Determine the (x, y) coordinate at the center of the cell enclosing the given text.  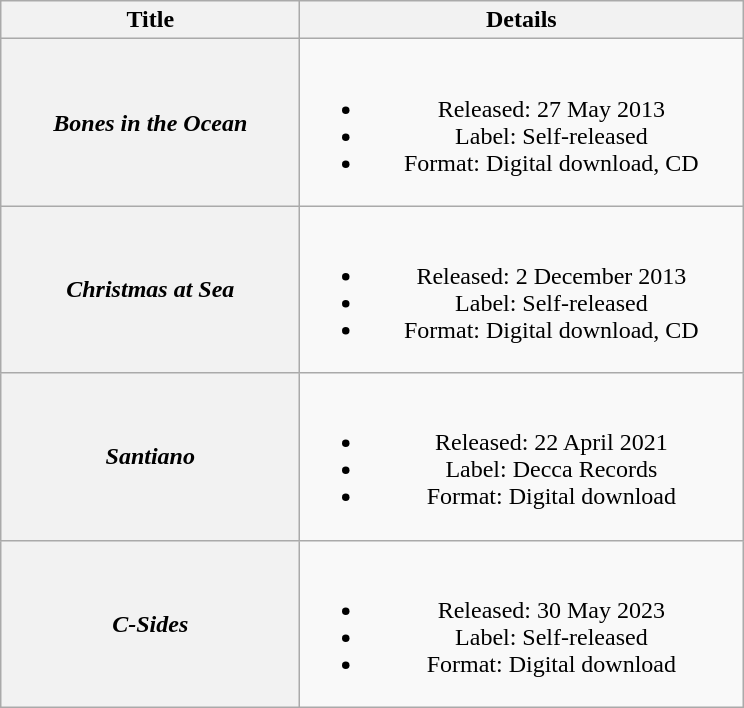
C-Sides (150, 624)
Released: 27 May 2013Label: Self-releasedFormat: Digital download, CD (522, 122)
Released: 22 April 2021Label: Decca RecordsFormat: Digital download (522, 456)
Christmas at Sea (150, 290)
Title (150, 20)
Released: 30 May 2023Label: Self-releasedFormat: Digital download (522, 624)
Released: 2 December 2013Label: Self-releasedFormat: Digital download, CD (522, 290)
Bones in the Ocean (150, 122)
Details (522, 20)
Santiano (150, 456)
